Determine the [x, y] coordinate at the center of the cell enclosing the given text.  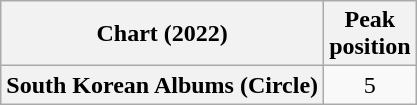
South Korean Albums (Circle) [162, 85]
Peakposition [370, 34]
Chart (2022) [162, 34]
5 [370, 85]
